Find where the given text appears and provide that cell's center as (x, y) coordinate. 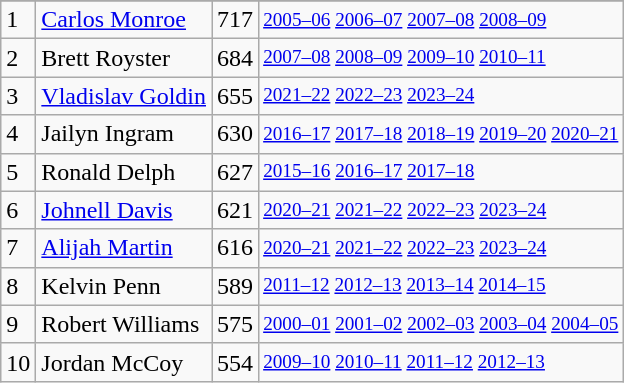
Ronald Delph (124, 172)
Robert Williams (124, 324)
Carlos Monroe (124, 20)
Jordan McCoy (124, 362)
3 (18, 96)
655 (236, 96)
2007–08 2008–09 2009–10 2010–11 (441, 58)
2005–06 2006–07 2007–08 2008–09 (441, 20)
554 (236, 362)
4 (18, 134)
616 (236, 248)
684 (236, 58)
Johnell Davis (124, 210)
630 (236, 134)
2016–17 2017–18 2018–19 2019–20 2020–21 (441, 134)
9 (18, 324)
2000–01 2001–02 2002–03 2003–04 2004–05 (441, 324)
Alijah Martin (124, 248)
5 (18, 172)
2015–16 2016–17 2017–18 (441, 172)
8 (18, 286)
7 (18, 248)
Jailyn Ingram (124, 134)
Vladislav Goldin (124, 96)
1 (18, 20)
2009–10 2010–11 2011–12 2012–13 (441, 362)
575 (236, 324)
627 (236, 172)
2021–22 2022–23 2023–24 (441, 96)
621 (236, 210)
10 (18, 362)
717 (236, 20)
2011–12 2012–13 2013–14 2014–15 (441, 286)
2 (18, 58)
Brett Royster (124, 58)
6 (18, 210)
Kelvin Penn (124, 286)
589 (236, 286)
